Return (x, y) of the center of cell containing provided text 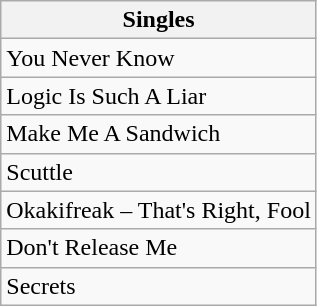
Secrets (159, 286)
Scuttle (159, 172)
Logic Is Such A Liar (159, 96)
Don't Release Me (159, 248)
Make Me A Sandwich (159, 134)
Okakifreak – That's Right, Fool (159, 210)
Singles (159, 20)
You Never Know (159, 58)
